From the cell containing the given text, extract its center point as (X, Y) coordinate. 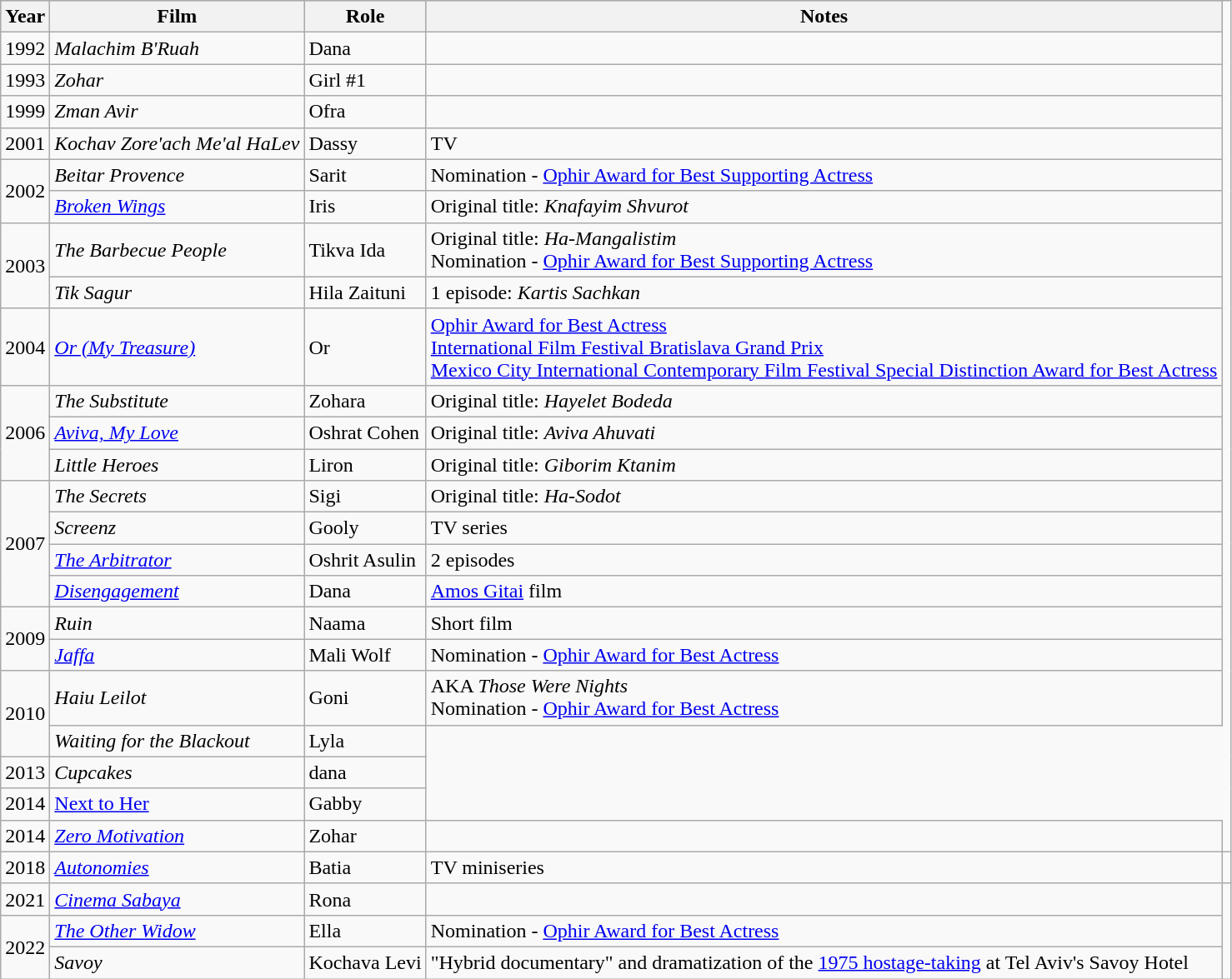
Liron (365, 464)
Waiting for the Blackout (177, 741)
Cinema Sabaya (177, 899)
Zman Avir (177, 112)
TV (824, 143)
Ofra (365, 112)
1993 (25, 80)
2003 (25, 265)
Original title: Ha-Mangalistim Nomination - Ophir Award for Best Supporting Actress (824, 250)
Short film (824, 623)
Oshrit Asulin (365, 560)
2004 (25, 347)
Haiu Leilot (177, 698)
Or (My Treasure) (177, 347)
Sarit (365, 175)
2009 (25, 639)
Original title: Aviva Ahuvati (824, 432)
TV miniseries (824, 867)
Autonomies (177, 867)
The Substitute (177, 401)
Rona (365, 899)
2 episodes (824, 560)
2010 (25, 713)
Malachim B'Ruah (177, 48)
Beitar Provence (177, 175)
Gooly (365, 528)
Lyla (365, 741)
Year (25, 17)
Iris (365, 207)
2022 (25, 947)
The Secrets (177, 497)
Nomination - Ophir Award for Best Supporting Actress (824, 175)
The Barbecue People (177, 250)
Original title: Knafayim Shvurot (824, 207)
Tikva Ida (365, 250)
Or (365, 347)
1999 (25, 112)
Oshrat Cohen (365, 432)
Zero Motivation (177, 836)
Ruin (177, 623)
2006 (25, 432)
2021 (25, 899)
2002 (25, 191)
The Arbitrator (177, 560)
TV series (824, 528)
Little Heroes (177, 464)
Girl #1 (365, 80)
Sigi (365, 497)
1992 (25, 48)
Goni (365, 698)
Original title: Giborim Ktanim (824, 464)
Original title: Ha-Sodot (824, 497)
Original title: Hayelet Bodeda (824, 401)
Dassy (365, 143)
dana (365, 772)
Disengagement (177, 592)
Film (177, 17)
Kochava Levi (365, 962)
2013 (25, 772)
Kochav Zore'ach Me'al HaLev (177, 143)
"Hybrid documentary" and dramatization of the 1975 hostage-taking at Tel Aviv's Savoy Hotel (824, 962)
2001 (25, 143)
Screenz (177, 528)
1 episode: Kartis Sachkan (824, 292)
Notes (824, 17)
Naama (365, 623)
Aviva, My Love (177, 432)
Gabby (365, 804)
Amos Gitai film (824, 592)
Tik Sagur (177, 292)
Ella (365, 931)
Savoy (177, 962)
The Other Widow (177, 931)
Mali Wolf (365, 655)
2007 (25, 544)
Batia (365, 867)
Broken Wings (177, 207)
2018 (25, 867)
Role (365, 17)
Jaffa (177, 655)
Zohara (365, 401)
AKA Those Were NightsNomination - Ophir Award for Best Actress (824, 698)
Cupcakes (177, 772)
Next to Her (177, 804)
Hila Zaituni (365, 292)
